Return [x, y] of the center of cell containing provided text 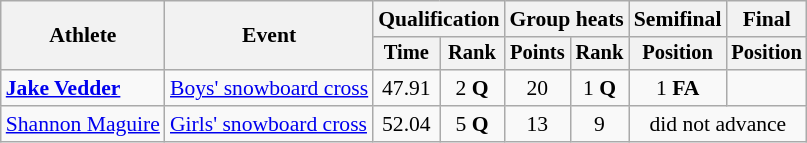
9 [600, 124]
Shannon Maguire [83, 124]
Time [406, 54]
1 Q [600, 88]
47.91 [406, 88]
13 [538, 124]
52.04 [406, 124]
5 Q [472, 124]
Jake Vedder [83, 88]
Group heats [567, 19]
Athlete [83, 36]
Final [766, 19]
Girls' snowboard cross [269, 124]
Event [269, 36]
1 FA [678, 88]
2 Q [472, 88]
20 [538, 88]
Qualification [438, 19]
Boys' snowboard cross [269, 88]
did not advance [718, 124]
Points [538, 54]
Semifinal [678, 19]
